For the text-containing cell, return its midpoint in (x, y) coordinate format. 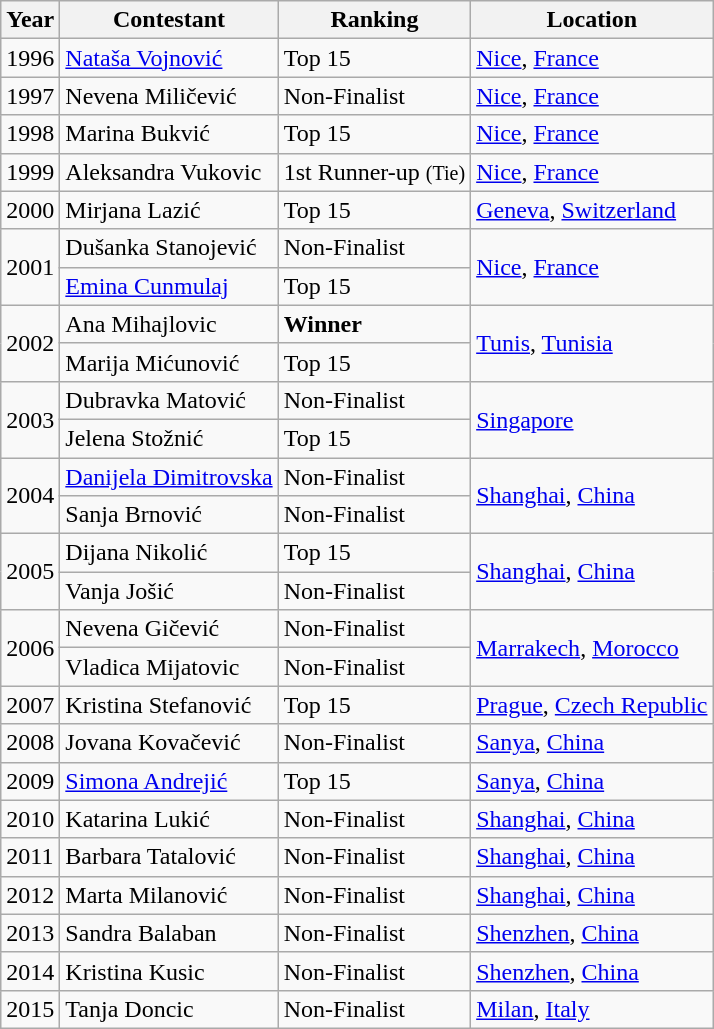
Kristina Kusic (169, 971)
2009 (30, 781)
Marina Bukvić (169, 134)
Nevena Miličević (169, 96)
2003 (30, 419)
Nevena Gičević (169, 629)
Ranking (374, 20)
Dubravka Matović (169, 400)
Marrakech, Morocco (592, 648)
2006 (30, 648)
Singapore (592, 419)
Marta Milanović (169, 895)
1999 (30, 172)
Katarina Lukić (169, 819)
Aleksandra Vukovic (169, 172)
1st Runner-up (Tie) (374, 172)
2012 (30, 895)
Contestant (169, 20)
Sanja Brnović (169, 515)
Ana Mihajlovic (169, 324)
2014 (30, 971)
2004 (30, 496)
2002 (30, 343)
Jelena Stožnić (169, 438)
1996 (30, 58)
Jovana Kovačević (169, 743)
Location (592, 20)
2001 (30, 267)
Milan, Italy (592, 1009)
Kristina Stefanović (169, 705)
Dušanka Stanojević (169, 248)
Marija Mićunović (169, 362)
Geneva, Switzerland (592, 210)
Vanja Jošić (169, 591)
Barbara Tatalović (169, 857)
1997 (30, 96)
Nataša Vojnović (169, 58)
Dijana Nikolić (169, 553)
Tunis, Tunisia (592, 343)
Sandra Balaban (169, 933)
2015 (30, 1009)
Year (30, 20)
Emina Cunmulaj (169, 286)
Danijela Dimitrovska (169, 477)
2007 (30, 705)
Winner (374, 324)
Prague, Czech Republic (592, 705)
2011 (30, 857)
2008 (30, 743)
Mirjana Lazić (169, 210)
Simona Andrejić (169, 781)
Vladica Mijatovic (169, 667)
Tanja Doncic (169, 1009)
2013 (30, 933)
1998 (30, 134)
2005 (30, 572)
2010 (30, 819)
2000 (30, 210)
